Output the [x, y] coordinate of the center of the cell containing the given text.  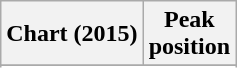
Chart (2015) [72, 34]
Peakposition [189, 34]
